Find where the given text appears and provide that cell's center as (X, Y) coordinate. 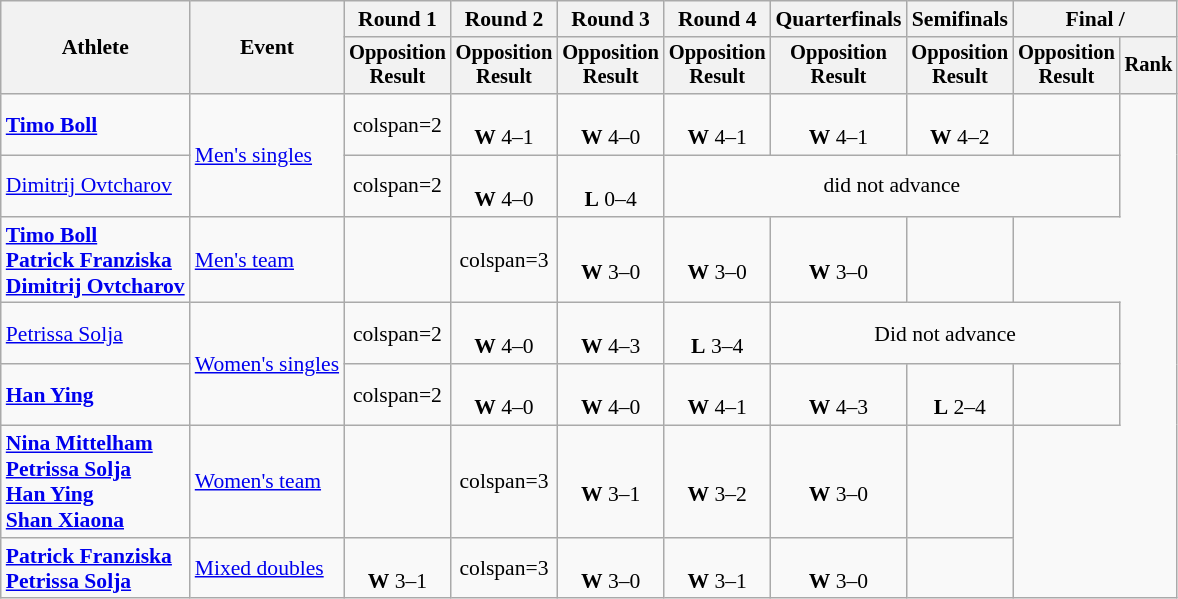
did not advance (892, 186)
Athlete (96, 48)
Did not advance (944, 334)
W 4–2 (960, 124)
L 2–4 (960, 394)
Round 2 (504, 19)
Timo Boll (96, 124)
L 0–4 (610, 186)
Round 1 (398, 19)
Round 3 (610, 19)
Petrissa Solja (96, 334)
Han Ying (96, 394)
Round 4 (718, 19)
Women's team (267, 482)
Men's team (267, 260)
Mixed doubles (267, 568)
Event (267, 48)
Dimitrij Ovtcharov (96, 186)
Women's singles (267, 364)
Timo BollPatrick FranziskaDimitrij Ovtcharov (96, 260)
L 3–4 (718, 334)
W 3–2 (718, 482)
Nina MittelhamPetrissa SoljaHan YingShan Xiaona (96, 482)
Rank (1149, 66)
Quarterfinals (838, 19)
Semifinals (960, 19)
Patrick FranziskaPetrissa Solja (96, 568)
Men's singles (267, 155)
Final / (1095, 19)
